Identify which cell holds the provided text, then report its (X, Y) central coordinate. 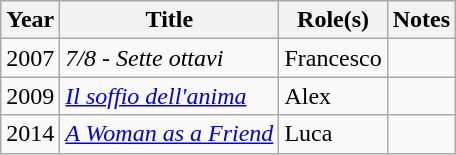
2007 (30, 58)
Alex (333, 96)
2009 (30, 96)
Notes (421, 20)
Year (30, 20)
Title (170, 20)
7/8 - Sette ottavi (170, 58)
2014 (30, 134)
Il soffio dell'anima (170, 96)
Role(s) (333, 20)
Luca (333, 134)
A Woman as a Friend (170, 134)
Francesco (333, 58)
